Identify which cell holds the provided text, then report its [X, Y] central coordinate. 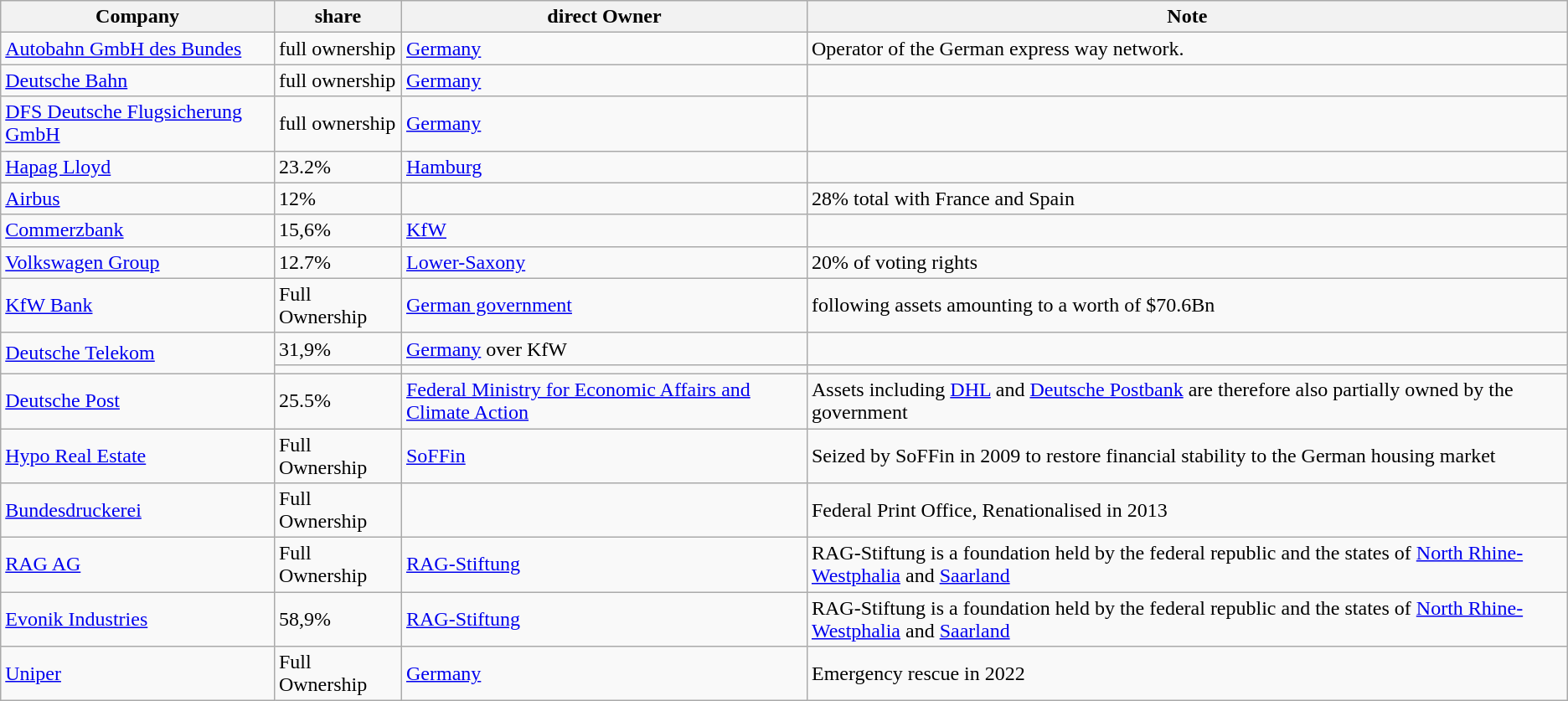
20% of voting rights [1187, 262]
Hamburg [604, 167]
15,6% [338, 230]
German government [604, 305]
KfW Bank [137, 305]
12% [338, 198]
31,9% [338, 348]
DFS Deutsche Flugsicherung GmbH [137, 124]
Volkswagen Group [137, 262]
12.7% [338, 262]
28% total with France and Spain [1187, 198]
Evonik Industries [137, 620]
Airbus [137, 198]
Deutsche Telekom [137, 353]
Commerzbank [137, 230]
58,9% [338, 620]
SoFFin [604, 456]
KfW [604, 230]
23.2% [338, 167]
direct Owner [604, 17]
Deutsche Bahn [137, 80]
Germany over KfW [604, 348]
Emergency rescue in 2022 [1187, 673]
Operator of the German express way network. [1187, 49]
Note [1187, 17]
Company [137, 17]
RAG AG [137, 564]
Deutsche Post [137, 400]
share [338, 17]
25.5% [338, 400]
Federal Print Office, Renationalised in 2013 [1187, 511]
Assets including DHL and Deutsche Postbank are therefore also partially owned by the government [1187, 400]
Hypo Real Estate [137, 456]
Federal Ministry for Economic Affairs and Climate Action [604, 400]
Uniper [137, 673]
Lower-Saxony [604, 262]
Seized by SoFFin in 2009 to restore financial stability to the German housing market [1187, 456]
Autobahn GmbH des Bundes [137, 49]
Hapag Lloyd [137, 167]
following assets amounting to a worth of $70.6Bn [1187, 305]
Bundesdruckerei [137, 511]
